Output the (X, Y) coordinate of the center of the cell containing the given text.  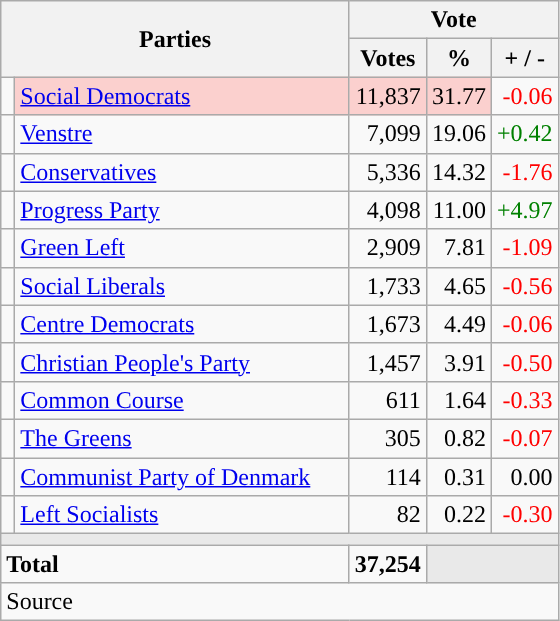
Social Liberals (182, 286)
Christian People's Party (182, 362)
114 (388, 477)
5,336 (388, 172)
Parties (176, 39)
Conservatives (182, 172)
31.77 (458, 96)
The Greens (182, 438)
7,099 (388, 134)
% (458, 58)
305 (388, 438)
Source (280, 602)
Common Course (182, 400)
1,733 (388, 286)
2,909 (388, 248)
Votes (388, 58)
0.31 (458, 477)
-0.56 (524, 286)
19.06 (458, 134)
37,254 (388, 564)
+4.97 (524, 210)
Green Left (182, 248)
3.91 (458, 362)
Vote (454, 20)
0.22 (458, 515)
1.64 (458, 400)
Left Socialists (182, 515)
Centre Democrats (182, 324)
Communist Party of Denmark (182, 477)
82 (388, 515)
-0.30 (524, 515)
+0.42 (524, 134)
4,098 (388, 210)
Progress Party (182, 210)
0.82 (458, 438)
4.49 (458, 324)
Venstre (182, 134)
4.65 (458, 286)
7.81 (458, 248)
0.00 (524, 477)
Total (176, 564)
611 (388, 400)
-1.76 (524, 172)
-0.50 (524, 362)
11,837 (388, 96)
1,673 (388, 324)
11.00 (458, 210)
1,457 (388, 362)
-0.07 (524, 438)
+ / - (524, 58)
Social Democrats (182, 96)
14.32 (458, 172)
-1.09 (524, 248)
-0.33 (524, 400)
